Search for the cell housing the specified text and yield its (x, y) center coordinate. 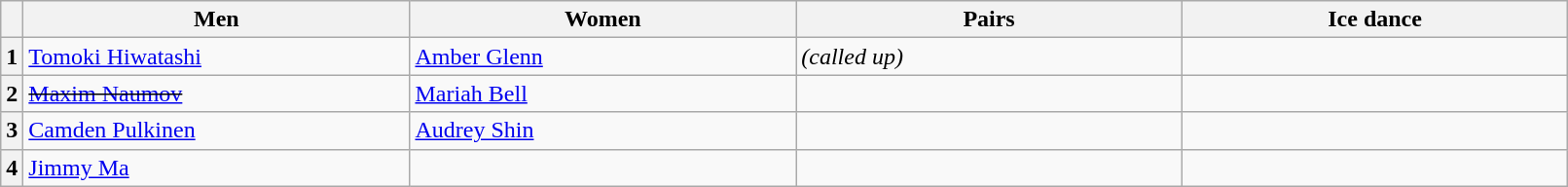
Ice dance (1374, 19)
Maxim Naumov (216, 93)
Camden Pulkinen (216, 131)
Women (603, 19)
(called up) (989, 56)
Tomoki Hiwatashi (216, 56)
Pairs (989, 19)
Jimmy Ma (216, 168)
Mariah Bell (603, 93)
Men (216, 19)
3 (12, 131)
2 (12, 93)
1 (12, 56)
Audrey Shin (603, 131)
Amber Glenn (603, 56)
4 (12, 168)
